Search for the cell housing the specified text and yield its [X, Y] center coordinate. 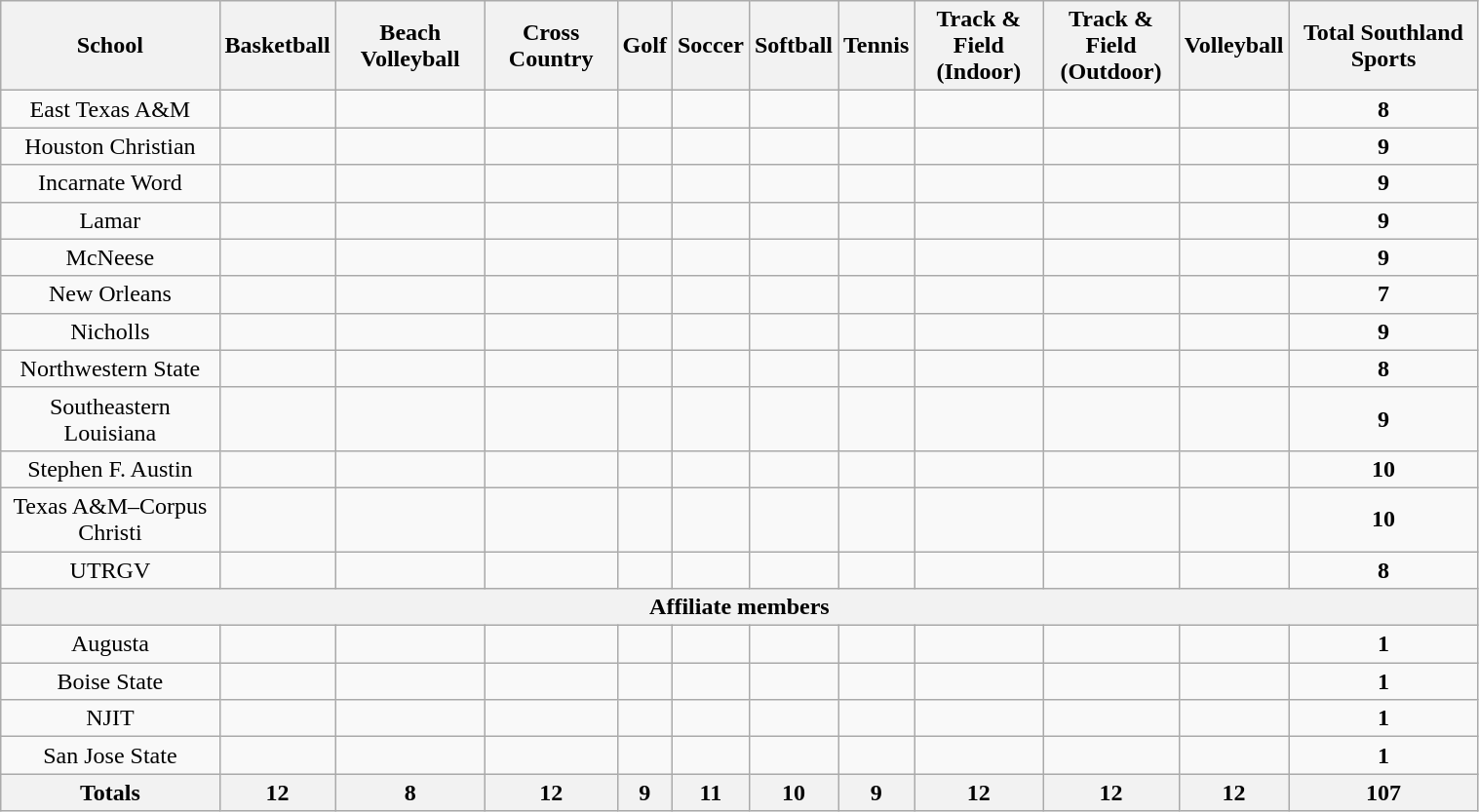
Volleyball [1234, 46]
Totals [110, 793]
Tennis [876, 46]
107 [1383, 793]
Total Southland Sports [1383, 46]
Houston Christian [110, 146]
Southeastern Louisiana [110, 419]
Lamar [110, 220]
School [110, 46]
Texas A&M–Corpus Christi [110, 519]
Track & Field(Indoor) [979, 46]
Track & Field(Outdoor) [1111, 46]
UTRGV [110, 570]
NJIT [110, 718]
Boise State [110, 681]
7 [1383, 294]
Beach Volleyball [409, 46]
Basketball [277, 46]
East Texas A&M [110, 109]
11 [710, 793]
Northwestern State [110, 368]
Nicholls [110, 331]
San Jose State [110, 755]
Incarnate Word [110, 183]
Augusta [110, 644]
New Orleans [110, 294]
McNeese [110, 257]
Affiliate members [739, 607]
Stephen F. Austin [110, 469]
Soccer [710, 46]
Golf [644, 46]
Cross Country [551, 46]
Softball [794, 46]
